From the cell containing the given text, extract its center point as [X, Y] coordinate. 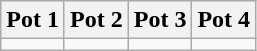
Pot 2 [96, 20]
Pot 4 [224, 20]
Pot 3 [160, 20]
Pot 1 [33, 20]
